For the text-containing cell, return its midpoint in [x, y] coordinate format. 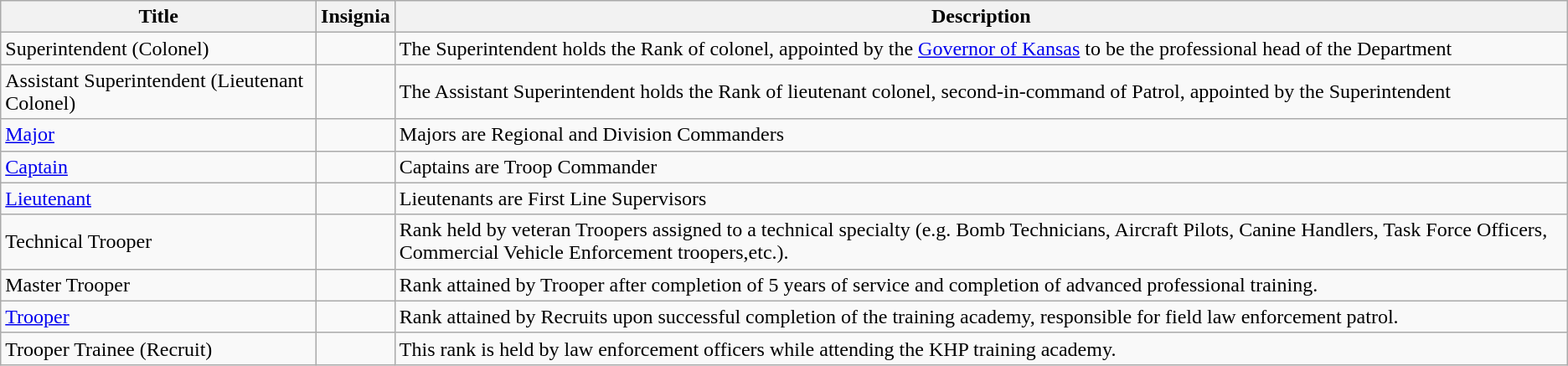
Rank attained by Recruits upon successful completion of the training academy, responsible for field law enforcement patrol. [981, 317]
The Superintendent holds the Rank of colonel, appointed by the Governor of Kansas to be the professional head of the Department [981, 49]
Majors are Regional and Division Commanders [981, 135]
Lieutenants are First Line Supervisors [981, 198]
This rank is held by law enforcement officers while attending the KHP training academy. [981, 348]
Assistant Superintendent (Lieutenant Colonel) [159, 92]
Rank attained by Trooper after completion of 5 years of service and completion of advanced professional training. [981, 285]
The Assistant Superintendent holds the Rank of lieutenant colonel, second-in-command of Patrol, appointed by the Superintendent [981, 92]
Technical Trooper [159, 241]
Trooper [159, 317]
Description [981, 17]
Master Trooper [159, 285]
Captain [159, 167]
Major [159, 135]
Superintendent (Colonel) [159, 49]
Trooper Trainee (Recruit) [159, 348]
Title [159, 17]
Lieutenant [159, 198]
Captains are Troop Commander [981, 167]
Insignia [356, 17]
